Detect which cell encompasses the target text, then output its [X, Y] center coordinate. 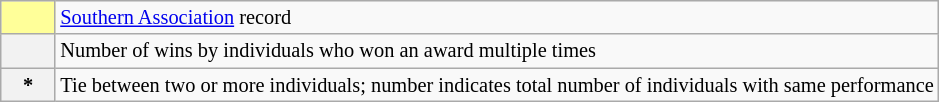
Tie between two or more individuals; number indicates total number of individuals with same performance [496, 85]
Number of wins by individuals who won an award multiple times [496, 51]
* [28, 85]
Southern Association record [496, 17]
